From the cell containing the given text, extract its center point as [X, Y] coordinate. 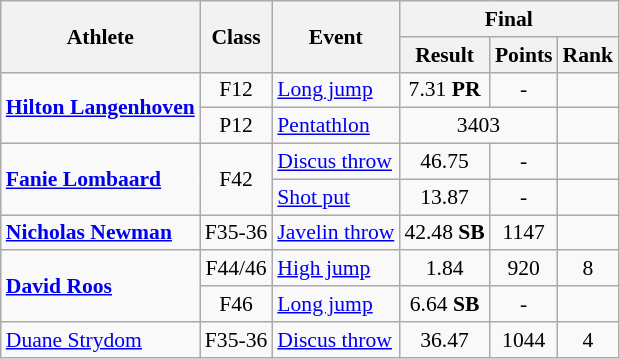
F12 [236, 90]
42.48 SB [444, 233]
Hilton Langenhoven [100, 108]
36.47 [444, 340]
Javelin throw [336, 233]
Final [508, 19]
Nicholas Newman [100, 233]
F44/46 [236, 269]
High jump [336, 269]
F46 [236, 304]
Athlete [100, 36]
Fanie Lombaard [100, 180]
Rank [588, 55]
Shot put [336, 197]
1.84 [444, 269]
4 [588, 340]
Duane Strydom [100, 340]
1044 [524, 340]
F42 [236, 180]
1147 [524, 233]
920 [524, 269]
Event [336, 36]
Result [444, 55]
46.75 [444, 162]
7.31 PR [444, 90]
8 [588, 269]
Pentathlon [336, 126]
Class [236, 36]
Points [524, 55]
David Roos [100, 286]
6.64 SB [444, 304]
3403 [478, 126]
P12 [236, 126]
13.87 [444, 197]
